Determine the (x, y) coordinate at the center of the cell enclosing the given text.  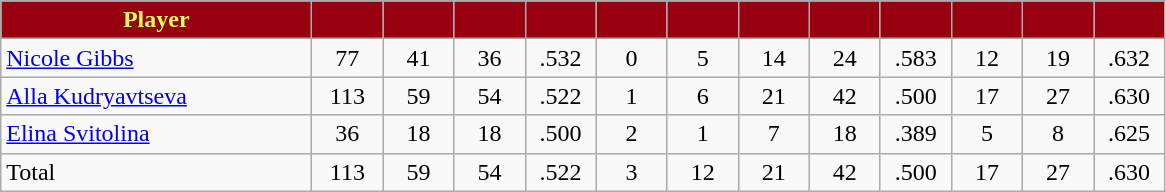
.532 (560, 58)
.583 (916, 58)
Player (156, 20)
Alla Kudryavtseva (156, 96)
.632 (1130, 58)
.389 (916, 134)
.625 (1130, 134)
Total (156, 172)
3 (632, 172)
0 (632, 58)
6 (702, 96)
8 (1058, 134)
41 (418, 58)
Elina Svitolina (156, 134)
Nicole Gibbs (156, 58)
77 (348, 58)
14 (774, 58)
2 (632, 134)
24 (844, 58)
19 (1058, 58)
7 (774, 134)
